Return the (X, Y) coordinate for the center point of the cell that contains the specified text.  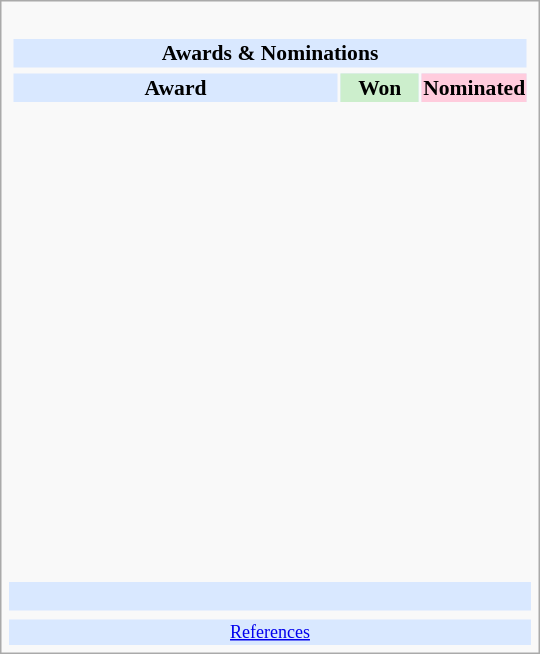
References (270, 632)
Awards & Nominations (270, 53)
Awards & Nominations Award Won Nominated (270, 294)
Nominated (474, 87)
Won (380, 87)
Award (175, 87)
